Find where the given text appears and provide that cell's center as (x, y) coordinate. 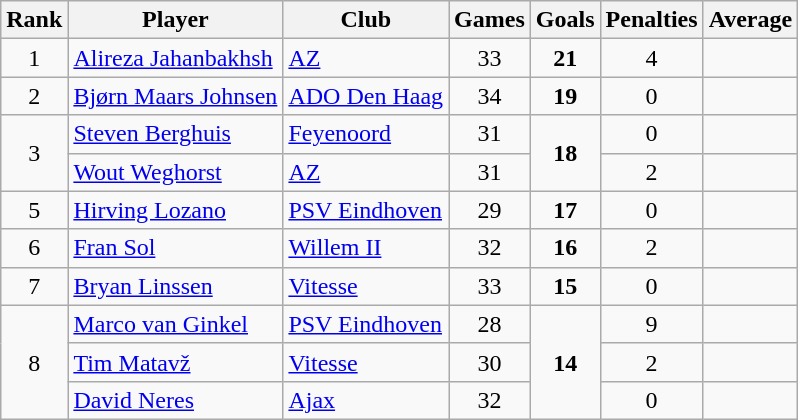
Feyenoord (366, 134)
Player (176, 20)
19 (565, 96)
ADO Den Haag (366, 96)
9 (652, 324)
15 (565, 286)
Willem II (366, 248)
Bryan Linssen (176, 286)
30 (490, 362)
Steven Berghuis (176, 134)
Games (490, 20)
Marco van Ginkel (176, 324)
16 (565, 248)
Wout Weghorst (176, 172)
1 (34, 58)
7 (34, 286)
8 (34, 362)
Ajax (366, 400)
4 (652, 58)
6 (34, 248)
Fran Sol (176, 248)
Average (750, 20)
14 (565, 362)
34 (490, 96)
David Neres (176, 400)
28 (490, 324)
17 (565, 210)
Alireza Jahanbakhsh (176, 58)
Bjørn Maars Johnsen (176, 96)
Tim Matavž (176, 362)
5 (34, 210)
Penalties (652, 20)
18 (565, 153)
Rank (34, 20)
29 (490, 210)
3 (34, 153)
Goals (565, 20)
21 (565, 58)
Club (366, 20)
Hirving Lozano (176, 210)
